Capture the cell that displays the provided text and extract its [x, y] central coordinate. 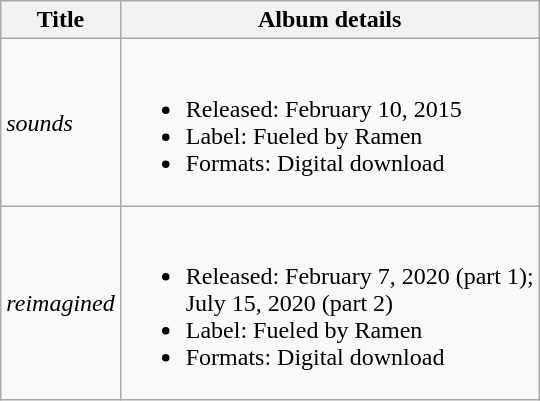
Album details [330, 20]
reimagined [60, 303]
Title [60, 20]
Released: February 10, 2015Label: Fueled by RamenFormats: Digital download [330, 122]
sounds [60, 122]
Released: February 7, 2020 (part 1);July 15, 2020 (part 2)Label: Fueled by RamenFormats: Digital download [330, 303]
